Search for the cell housing the specified text and yield its (X, Y) center coordinate. 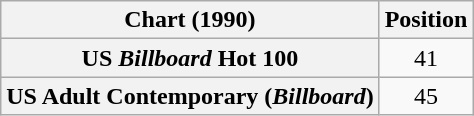
45 (426, 96)
Chart (1990) (190, 20)
US Adult Contemporary (Billboard) (190, 96)
Position (426, 20)
US Billboard Hot 100 (190, 58)
41 (426, 58)
